Return (X, Y) of the center of cell containing provided text 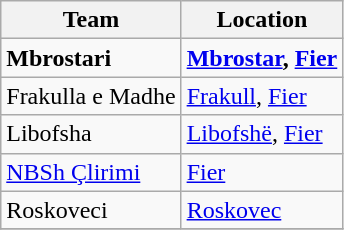
Roskoveci (91, 210)
Libofsha (91, 134)
NBSh Çlirimi (91, 172)
Team (91, 20)
Mbrostar, Fier (262, 58)
Frakulla e Madhe (91, 96)
Fier (262, 172)
Mbrostari (91, 58)
Frakull, Fier (262, 96)
Location (262, 20)
Roskovec (262, 210)
Libofshë, Fier (262, 134)
